Determine the (x, y) coordinate at the center of the cell enclosing the given text.  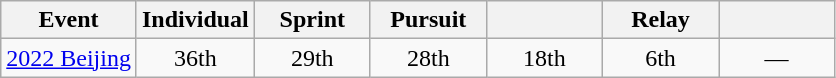
2022 Beijing (69, 58)
— (777, 58)
Individual (195, 20)
Pursuit (428, 20)
28th (428, 58)
36th (195, 58)
29th (312, 58)
Relay (660, 20)
18th (544, 58)
Sprint (312, 20)
6th (660, 58)
Event (69, 20)
